Return [x, y] of the center of cell containing provided text 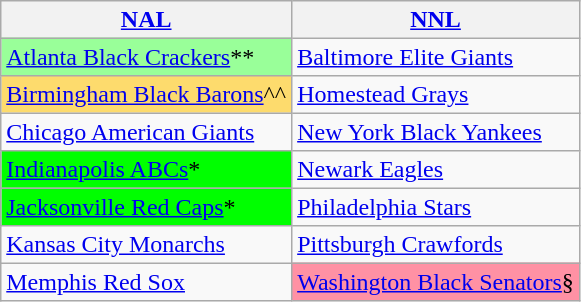
Indianapolis ABCs* [146, 170]
Washington Black Senators§ [436, 282]
New York Black Yankees [436, 132]
Baltimore Elite Giants [436, 56]
Jacksonville Red Caps* [146, 206]
Homestead Grays [436, 94]
NNL [436, 20]
Birmingham Black Barons^^ [146, 94]
Newark Eagles [436, 170]
Philadelphia Stars [436, 206]
Atlanta Black Crackers** [146, 56]
Kansas City Monarchs [146, 244]
Pittsburgh Crawfords [436, 244]
Chicago American Giants [146, 132]
Memphis Red Sox [146, 282]
NAL [146, 20]
